Output the (X, Y) coordinate of the center of the cell containing the given text.  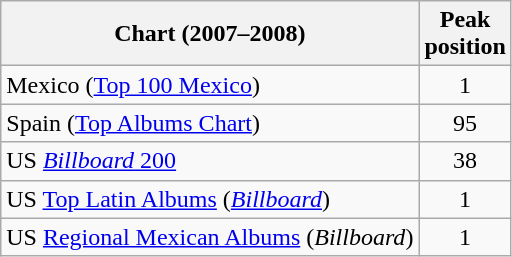
US Billboard 200 (210, 161)
US Regional Mexican Albums (Billboard) (210, 237)
Mexico (Top 100 Mexico) (210, 85)
Spain (Top Albums Chart) (210, 123)
38 (465, 161)
US Top Latin Albums (Billboard) (210, 199)
Chart (2007–2008) (210, 34)
95 (465, 123)
Peakposition (465, 34)
